Determine the (X, Y) coordinate at the center of the cell enclosing the given text.  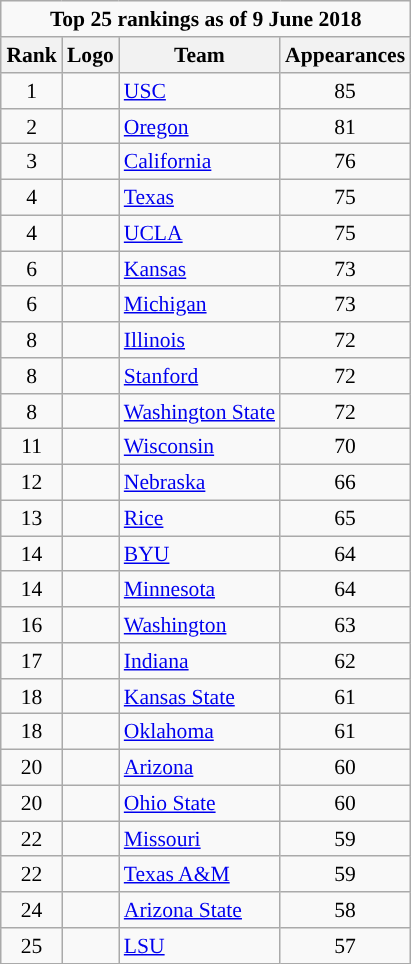
81 (345, 126)
2 (32, 126)
Oklahoma (200, 732)
17 (32, 661)
Top 25 rankings as of 9 June 2018 (206, 19)
LSU (200, 946)
Texas (200, 197)
13 (32, 518)
Wisconsin (200, 447)
62 (345, 661)
Ohio State (200, 803)
Stanford (200, 376)
63 (345, 625)
Arizona State (200, 910)
Indiana (200, 661)
Nebraska (200, 482)
Logo (90, 55)
76 (345, 162)
Texas A&M (200, 874)
66 (345, 482)
Illinois (200, 340)
Arizona (200, 767)
Washington (200, 625)
58 (345, 910)
Appearances (345, 55)
UCLA (200, 233)
Oregon (200, 126)
Kansas State (200, 696)
BYU (200, 554)
Missouri (200, 839)
24 (32, 910)
Rank (32, 55)
57 (345, 946)
Rice (200, 518)
12 (32, 482)
Washington State (200, 411)
3 (32, 162)
Minnesota (200, 589)
11 (32, 447)
25 (32, 946)
70 (345, 447)
85 (345, 91)
16 (32, 625)
Team (200, 55)
1 (32, 91)
Michigan (200, 304)
Kansas (200, 269)
California (200, 162)
USC (200, 91)
65 (345, 518)
